Determine the [X, Y] coordinate at the center of the cell enclosing the given text.  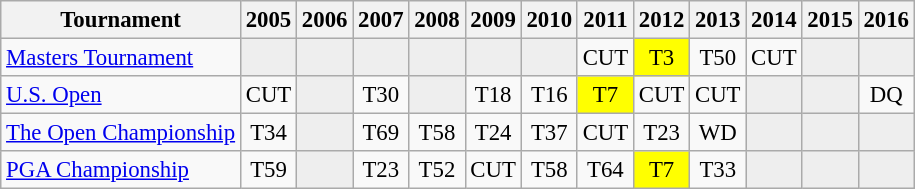
Tournament [121, 20]
2005 [268, 20]
WD [718, 133]
T69 [381, 133]
The Open Championship [121, 133]
T50 [718, 58]
2014 [774, 20]
PGA Championship [121, 170]
T64 [605, 170]
T52 [437, 170]
T3 [661, 58]
Masters Tournament [121, 58]
2010 [549, 20]
T18 [493, 95]
2006 [325, 20]
U.S. Open [121, 95]
T16 [549, 95]
T30 [381, 95]
2008 [437, 20]
2009 [493, 20]
2007 [381, 20]
T59 [268, 170]
2013 [718, 20]
2011 [605, 20]
DQ [886, 95]
T37 [549, 133]
2016 [886, 20]
T34 [268, 133]
2015 [830, 20]
T24 [493, 133]
T33 [718, 170]
2012 [661, 20]
